Locate the cell with the specified text and output its (X, Y) center coordinate. 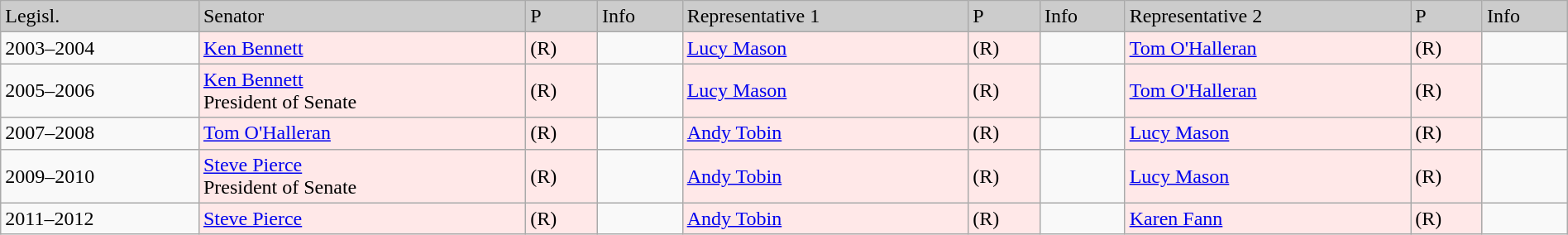
Karen Fann (1268, 218)
Ken Bennett (362, 48)
Senator (362, 17)
Legisl. (100, 17)
2007–2008 (100, 133)
Representative 2 (1268, 17)
Ken Bennett President of Senate (362, 91)
Representative 1 (825, 17)
2005–2006 (100, 91)
2011–2012 (100, 218)
2003–2004 (100, 48)
2009–2010 (100, 175)
Steve Pierce (362, 218)
Steve PiercePresident of Senate (362, 175)
